For the text-containing cell, return its midpoint in [X, Y] coordinate format. 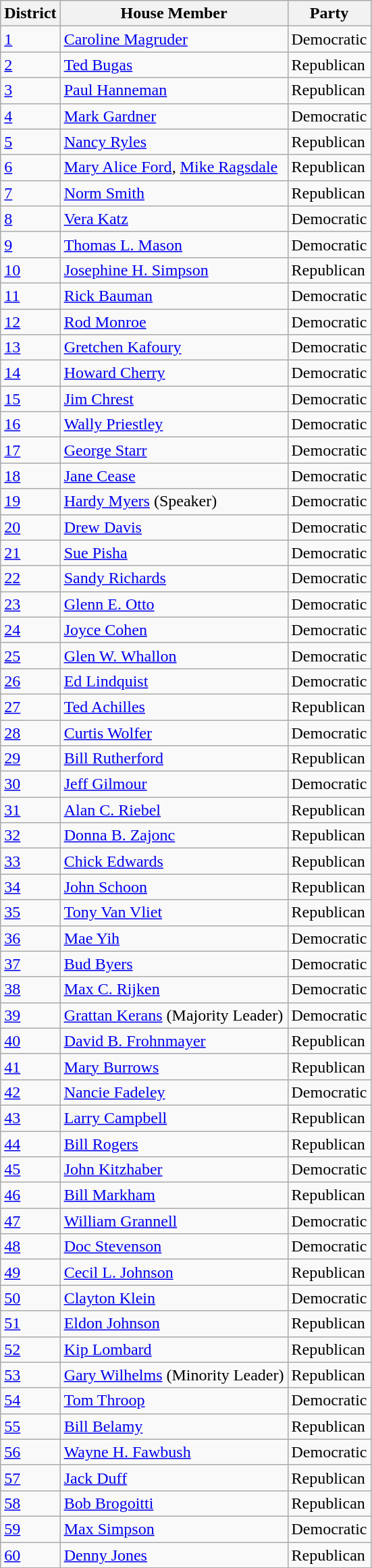
48 [30, 1247]
Max C. Rijken [174, 990]
56 [30, 1452]
11 [30, 296]
Bill Rogers [174, 1144]
David B. Frohnmayer [174, 1041]
42 [30, 1092]
50 [30, 1298]
Bill Belamy [174, 1426]
52 [30, 1349]
60 [30, 1555]
20 [30, 527]
District [30, 13]
Clayton Klein [174, 1298]
Joyce Cohen [174, 630]
53 [30, 1375]
24 [30, 630]
Wayne H. Fawbush [174, 1452]
32 [30, 836]
Chick Edwards [174, 861]
55 [30, 1426]
38 [30, 990]
10 [30, 270]
Doc Stevenson [174, 1247]
Mae Yih [174, 938]
Donna B. Zajonc [174, 836]
Mark Gardner [174, 116]
Bill Rutherford [174, 759]
28 [30, 732]
Kip Lombard [174, 1349]
58 [30, 1503]
Jack Duff [174, 1478]
Max Simpson [174, 1529]
Gretchen Kafoury [174, 348]
41 [30, 1066]
George Starr [174, 450]
45 [30, 1170]
31 [30, 810]
Alan C. Riebel [174, 810]
Tony Van Vliet [174, 913]
Ted Bugas [174, 65]
Bob Brogoitti [174, 1503]
Josephine H. Simpson [174, 270]
Curtis Wolfer [174, 732]
57 [30, 1478]
Gary Wilhelms (Minority Leader) [174, 1375]
Jim Chrest [174, 399]
Rod Monroe [174, 322]
21 [30, 553]
7 [30, 193]
3 [30, 90]
47 [30, 1221]
36 [30, 938]
Caroline Magruder [174, 39]
Norm Smith [174, 193]
30 [30, 784]
Sue Pisha [174, 553]
Howard Cherry [174, 373]
William Grannell [174, 1221]
Ted Achilles [174, 707]
51 [30, 1324]
Larry Campbell [174, 1118]
Drew Davis [174, 527]
33 [30, 861]
Nancy Ryles [174, 142]
Glen W. Whallon [174, 655]
23 [30, 604]
Glenn E. Otto [174, 604]
49 [30, 1272]
Ed Lindquist [174, 681]
Cecil L. Johnson [174, 1272]
Mary Burrows [174, 1066]
34 [30, 887]
Wally Priestley [174, 425]
Vera Katz [174, 219]
43 [30, 1118]
2 [30, 65]
John Schoon [174, 887]
6 [30, 167]
Grattan Kerans (Majority Leader) [174, 1015]
12 [30, 322]
17 [30, 450]
8 [30, 219]
19 [30, 502]
Rick Bauman [174, 296]
Jane Cease [174, 476]
15 [30, 399]
1 [30, 39]
54 [30, 1401]
22 [30, 578]
Paul Hanneman [174, 90]
9 [30, 244]
13 [30, 348]
14 [30, 373]
Bud Byers [174, 964]
39 [30, 1015]
Tom Throop [174, 1401]
40 [30, 1041]
John Kitzhaber [174, 1170]
5 [30, 142]
26 [30, 681]
35 [30, 913]
18 [30, 476]
4 [30, 116]
House Member [174, 13]
Eldon Johnson [174, 1324]
37 [30, 964]
59 [30, 1529]
Party [329, 13]
16 [30, 425]
Hardy Myers (Speaker) [174, 502]
27 [30, 707]
Sandy Richards [174, 578]
25 [30, 655]
Nancie Fadeley [174, 1092]
Thomas L. Mason [174, 244]
Bill Markham [174, 1195]
46 [30, 1195]
Mary Alice Ford, Mike Ragsdale [174, 167]
44 [30, 1144]
29 [30, 759]
Jeff Gilmour [174, 784]
Denny Jones [174, 1555]
